Extract the [X, Y] coordinate from the center of the cell holding the provided text.  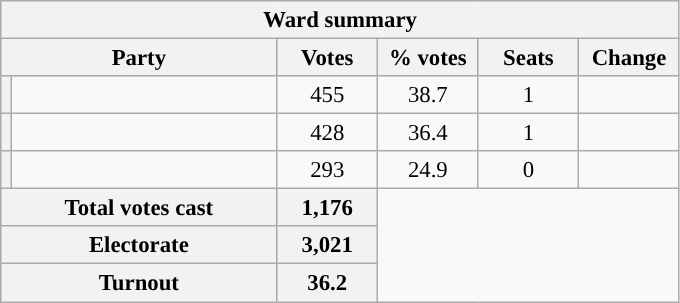
3,021 [328, 245]
Total votes cast [139, 208]
38.7 [428, 95]
Electorate [139, 245]
428 [328, 133]
36.4 [428, 133]
Change [630, 58]
1,176 [328, 208]
24.9 [428, 170]
0 [528, 170]
% votes [428, 58]
Seats [528, 58]
Ward summary [340, 20]
293 [328, 170]
36.2 [328, 283]
Turnout [139, 283]
455 [328, 95]
Votes [328, 58]
Party [139, 58]
